Capture the cell that displays the provided text and extract its (x, y) central coordinate. 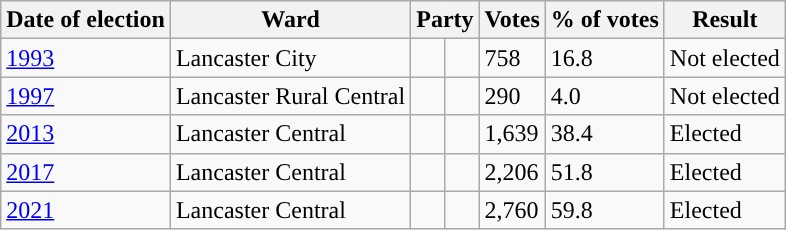
290 (512, 96)
758 (512, 58)
59.8 (604, 210)
16.8 (604, 58)
% of votes (604, 20)
Lancaster Rural Central (290, 96)
2021 (86, 210)
2,206 (512, 172)
1997 (86, 96)
2,760 (512, 210)
Lancaster City (290, 58)
Ward (290, 20)
2017 (86, 172)
Party (445, 20)
Date of election (86, 20)
1993 (86, 58)
Result (724, 20)
1,639 (512, 134)
2013 (86, 134)
51.8 (604, 172)
38.4 (604, 134)
4.0 (604, 96)
Votes (512, 20)
